Locate the cell with the specified text and output its (X, Y) center coordinate. 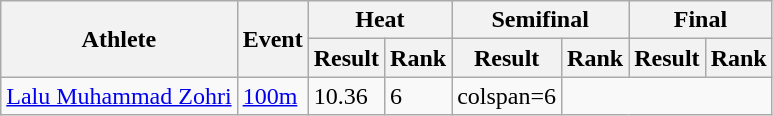
Semifinal (540, 20)
10.36 (346, 96)
Event (272, 39)
Lalu Muhammad Zohri (119, 96)
Athlete (119, 39)
6 (418, 96)
Final (701, 20)
Heat (380, 20)
100m (272, 96)
colspan=6 (507, 96)
